Return the [x, y] coordinate for the center point of the cell that contains the specified text.  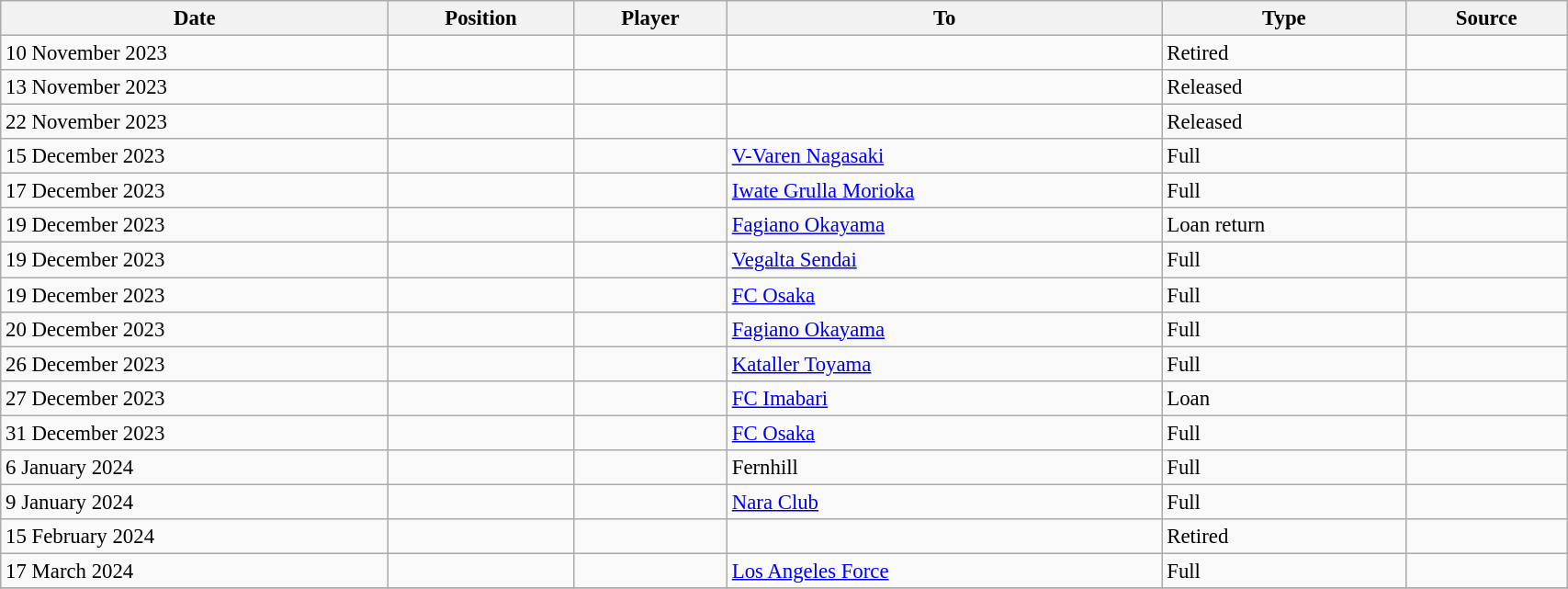
10 November 2023 [195, 53]
17 December 2023 [195, 191]
To [944, 18]
V-Varen Nagasaki [944, 156]
9 January 2024 [195, 502]
13 November 2023 [195, 87]
22 November 2023 [195, 122]
Loan return [1284, 225]
20 December 2023 [195, 329]
Fernhill [944, 468]
17 March 2024 [195, 571]
Nara Club [944, 502]
Vegalta Sendai [944, 260]
Date [195, 18]
Position [481, 18]
31 December 2023 [195, 433]
15 December 2023 [195, 156]
Source [1486, 18]
Loan [1284, 398]
Kataller Toyama [944, 364]
FC Imabari [944, 398]
26 December 2023 [195, 364]
Iwate Grulla Morioka [944, 191]
15 February 2024 [195, 537]
Type [1284, 18]
Los Angeles Force [944, 571]
27 December 2023 [195, 398]
Player [650, 18]
6 January 2024 [195, 468]
